Capture the cell that displays the provided text and extract its (x, y) central coordinate. 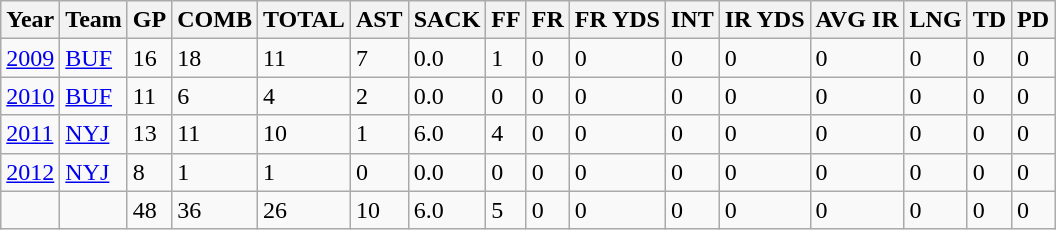
TOTAL (304, 20)
FR (548, 20)
TD (989, 20)
16 (149, 58)
2011 (30, 134)
COMB (215, 20)
2012 (30, 172)
6 (215, 96)
Team (94, 20)
2010 (30, 96)
Year (30, 20)
AVG IR (857, 20)
26 (304, 210)
8 (149, 172)
AST (379, 20)
2009 (30, 58)
13 (149, 134)
PD (1034, 20)
2 (379, 96)
GP (149, 20)
IR YDS (764, 20)
36 (215, 210)
7 (379, 58)
48 (149, 210)
LNG (936, 20)
SACK (447, 20)
18 (215, 58)
INT (692, 20)
FR YDS (617, 20)
5 (506, 210)
FF (506, 20)
